From the cell containing the given text, extract its center point as [x, y] coordinate. 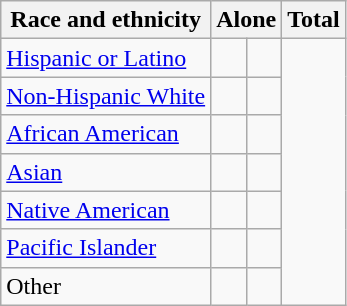
African American [106, 134]
Asian [106, 172]
Pacific Islander [106, 248]
Native American [106, 210]
Total [314, 20]
Race and ethnicity [106, 20]
Non-Hispanic White [106, 96]
Other [106, 286]
Hispanic or Latino [106, 58]
Alone [246, 20]
